Determine the (X, Y) coordinate at the center of the cell enclosing the given text.  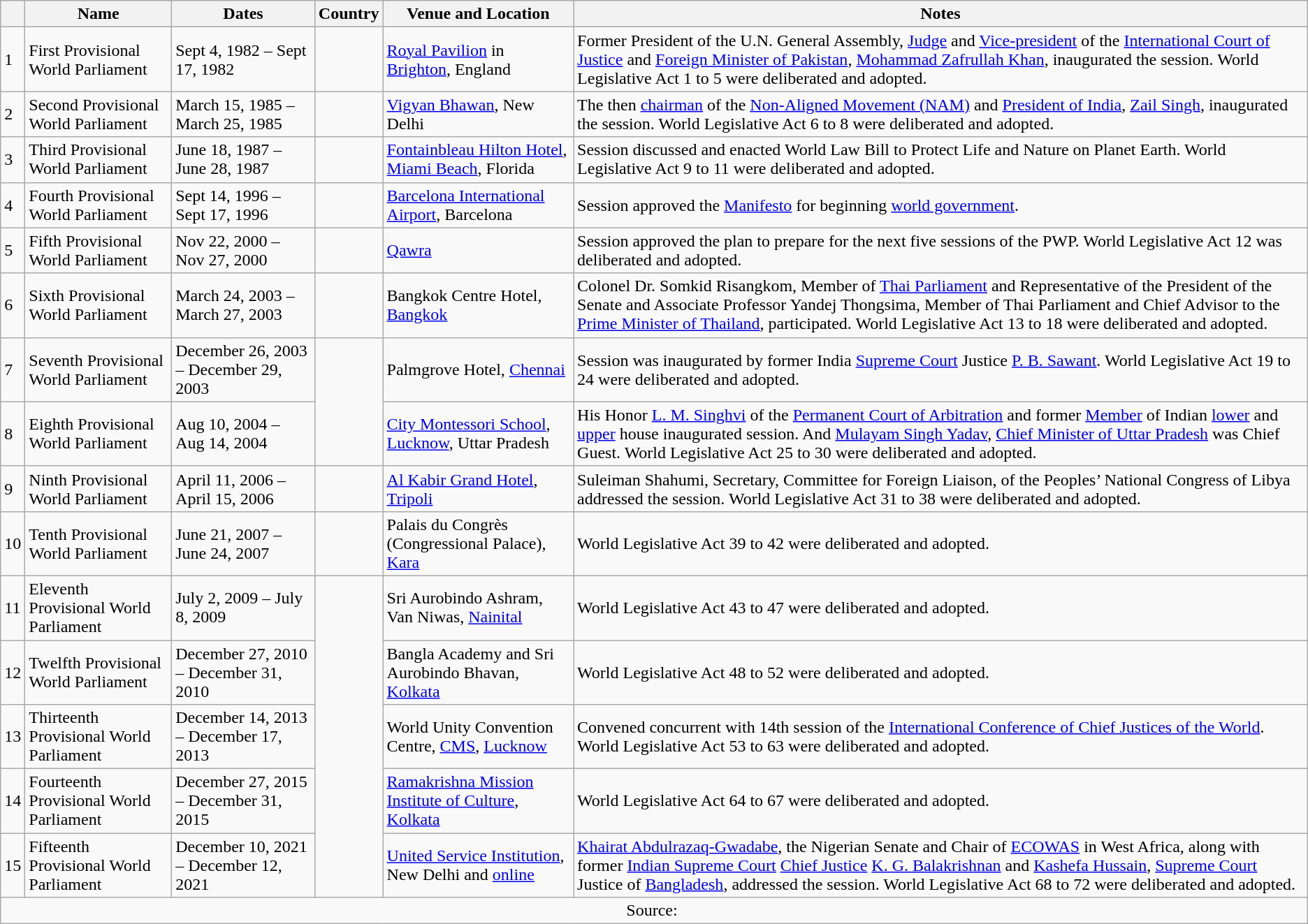
Eleventh Provisional World Parliament (99, 608)
December 10, 2021 – December 12, 2021 (243, 865)
Name (99, 14)
Session approved the Manifesto for beginning world government. (940, 205)
Session was inaugurated by former India Supreme Court Justice P. B. Sawant. World Legislative Act 19 to 24 were deliberated and adopted. (940, 369)
Seventh Provisional World Parliament (99, 369)
9 (13, 489)
First Provisional World Parliament (99, 59)
December 27, 2010 – December 31, 2010 (243, 672)
June 18, 1987 – June 28, 1987 (243, 159)
Sept 14, 1996 – Sept 17, 1996 (243, 205)
Thirteenth Provisional World Parliament (99, 737)
12 (13, 672)
Vigyan Bhawan, New Delhi (478, 115)
8 (13, 434)
Session approved the plan to prepare for the next five sessions of the PWP. World Legislative Act 12 was deliberated and adopted. (940, 250)
Sept 4, 1982 – Sept 17, 1982 (243, 59)
December 27, 2015 – December 31, 2015 (243, 801)
Palais du Congrès (Congressional Palace), Kara (478, 543)
December 14, 2013 – December 17, 2013 (243, 737)
13 (13, 737)
Al Kabir Grand Hotel, Tripoli (478, 489)
April 11, 2006 – April 15, 2006 (243, 489)
Ramakrishna Mission Institute of Culture, Kolkata (478, 801)
World Legislative Act 64 to 67 were deliberated and adopted. (940, 801)
7 (13, 369)
World Legislative Act 39 to 42 were deliberated and adopted. (940, 543)
Bangkok Centre Hotel, Bangkok (478, 305)
Tenth Provisional World Parliament (99, 543)
United Service Institution, New Delhi and online (478, 865)
2 (13, 115)
World Unity Convention Centre, CMS, Lucknow (478, 737)
11 (13, 608)
Sri Aurobindo Ashram, Van Niwas, Nainital (478, 608)
15 (13, 865)
Venue and Location (478, 14)
Eighth Provisional World Parliament (99, 434)
14 (13, 801)
1 (13, 59)
Dates (243, 14)
Qawra (478, 250)
Fontainbleau Hilton Hotel, Miami Beach, Florida (478, 159)
5 (13, 250)
Ninth Provisional World Parliament (99, 489)
3 (13, 159)
Sixth Provisional World Parliament (99, 305)
Source: (654, 911)
Third Provisional World Parliament (99, 159)
Bangla Academy and Sri Aurobindo Bhavan, Kolkata (478, 672)
Fourteenth Provisional World Parliament (99, 801)
World Legislative Act 43 to 47 were deliberated and adopted. (940, 608)
Second Provisional World Parliament (99, 115)
City Montessori School, Lucknow, Uttar Pradesh (478, 434)
Aug 10, 2004 – Aug 14, 2004 (243, 434)
10 (13, 543)
Session discussed and enacted World Law Bill to Protect Life and Nature on Planet Earth. World Legislative Act 9 to 11 were deliberated and adopted. (940, 159)
Fifteenth Provisional World Parliament (99, 865)
July 2, 2009 – July 8, 2009 (243, 608)
Nov 22, 2000 – Nov 27, 2000 (243, 250)
Royal Pavilion in Brighton, England (478, 59)
Barcelona International Airport, Barcelona (478, 205)
March 15, 1985 – March 25, 1985 (243, 115)
Fifth Provisional World Parliament (99, 250)
Country (349, 14)
4 (13, 205)
March 24, 2003 – March 27, 2003 (243, 305)
June 21, 2007 – June 24, 2007 (243, 543)
Notes (940, 14)
6 (13, 305)
Palmgrove Hotel, Chennai (478, 369)
World Legislative Act 48 to 52 were deliberated and adopted. (940, 672)
Twelfth Provisional World Parliament (99, 672)
December 26, 2003 – December 29, 2003 (243, 369)
Fourth Provisional World Parliament (99, 205)
